Output the (X, Y) coordinate of the center of the cell containing the given text.  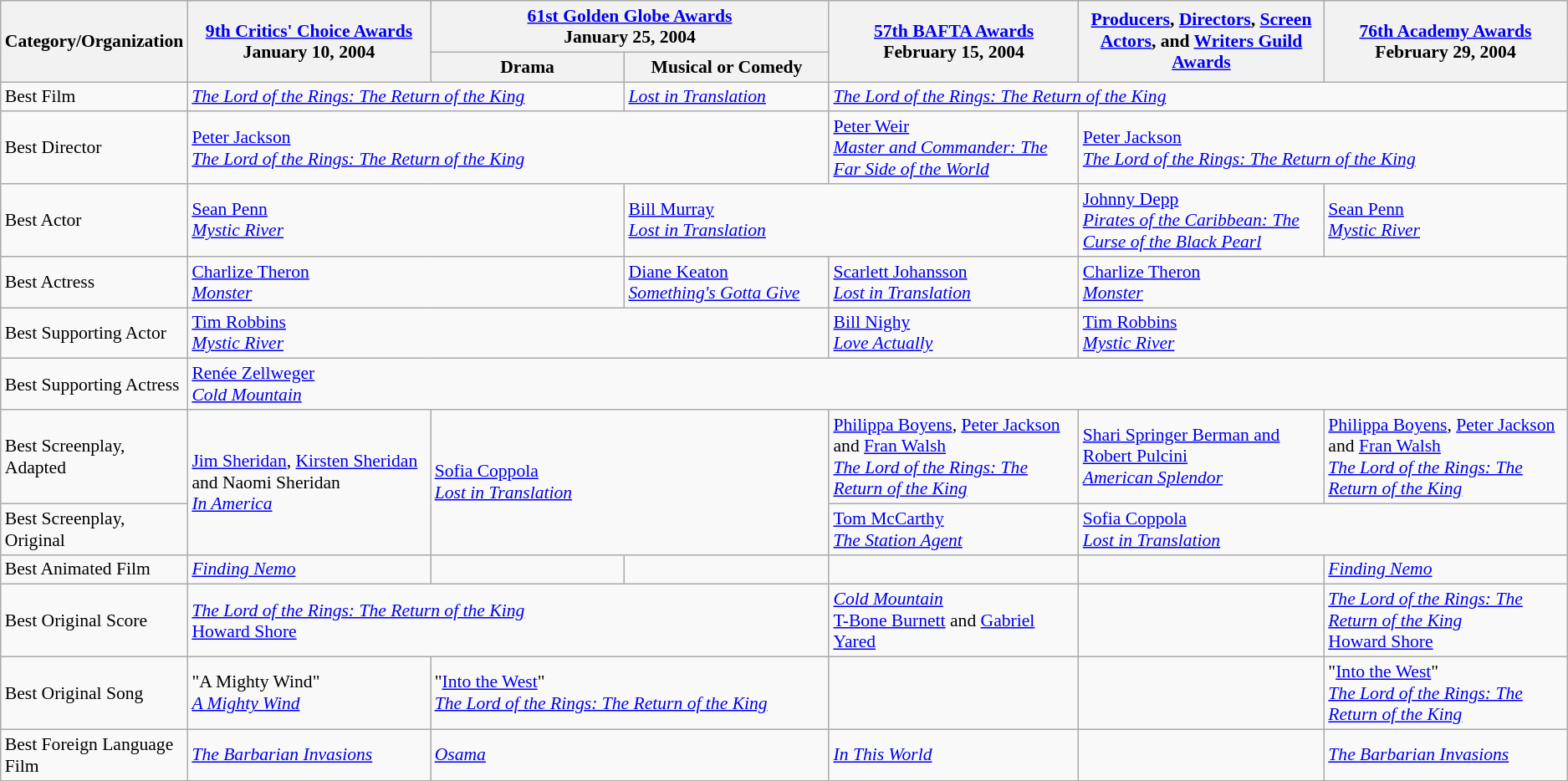
Drama (528, 67)
In This World (953, 754)
Shari Springer Berman and Robert PulciniAmerican Splendor (1202, 457)
Johnny DeppPirates of the Caribbean: The Curse of the Black Pearl (1202, 221)
Scarlett JohanssonLost in Translation (953, 283)
76th Academy Awards February 29, 2004 (1445, 42)
Renée ZellwegerCold Mountain (876, 385)
Musical or Comedy (726, 67)
Cold MountainT-Bone Burnett and Gabriel Yared (953, 620)
Diane KeatonSomething's Gotta Give (726, 283)
Osama (631, 754)
Best Foreign Language Film (94, 754)
Peter WeirMaster and Commander: The Far Side of the World (953, 149)
Best Supporting Actress (94, 385)
Best Supporting Actor (94, 333)
Best Screenplay, Original (94, 528)
Lost in Translation (726, 97)
Best Film (94, 97)
Best Director (94, 149)
"A Mighty Wind"A Mighty Wind (309, 694)
Jim Sheridan, Kirsten Sheridan and Naomi SheridanIn America (309, 482)
Best Actress (94, 283)
Best Animated Film (94, 569)
Best Original Score (94, 620)
Bill NighyLove Actually (953, 333)
Bill MurrayLost in Translation (851, 221)
Best Screenplay, Adapted (94, 457)
Category/Organization (94, 42)
Tom McCarthyThe Station Agent (953, 528)
9th Critics' Choice Awards January 10, 2004 (309, 42)
57th BAFTA AwardsFebruary 15, 2004 (953, 42)
Best Original Song (94, 694)
Producers, Directors, Screen Actors, and Writers Guild Awards (1202, 42)
Best Actor (94, 221)
61st Golden Globe AwardsJanuary 25, 2004 (631, 27)
